Capture the cell that displays the provided text and extract its (x, y) central coordinate. 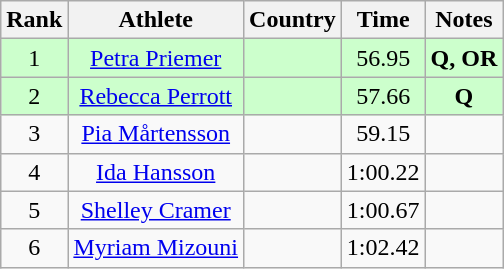
1 (34, 58)
59.15 (383, 134)
1:00.67 (383, 210)
Athlete (156, 20)
6 (34, 248)
2 (34, 96)
Ida Hansson (156, 172)
Myriam Mizouni (156, 248)
4 (34, 172)
Shelley Cramer (156, 210)
1:00.22 (383, 172)
1:02.42 (383, 248)
Notes (464, 20)
Rank (34, 20)
Petra Priemer (156, 58)
3 (34, 134)
Time (383, 20)
Rebecca Perrott (156, 96)
Country (293, 20)
Q (464, 96)
56.95 (383, 58)
5 (34, 210)
Q, OR (464, 58)
57.66 (383, 96)
Pia Mårtensson (156, 134)
